From the cell containing the given text, extract its center point as (X, Y) coordinate. 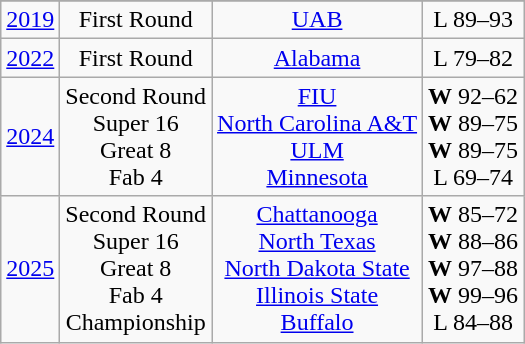
2025 (30, 269)
Second RoundSuper 16Great 8Fab 4 (136, 136)
UAB (318, 20)
L 89–93 (474, 20)
W 92–62 W 89–75 W 89–75 L 69–74 (474, 136)
W 85–72W 88–86W 97–88W 99–96L 84–88 (474, 269)
FIUNorth Carolina A&TULMMinnesota (318, 136)
L 79–82 (474, 58)
ChattanoogaNorth TexasNorth Dakota StateIllinois StateBuffalo (318, 269)
2024 (30, 136)
2019 (30, 20)
Second RoundSuper 16Great 8Fab 4Championship (136, 269)
Alabama (318, 58)
2022 (30, 58)
